Scan for the cell matching the given text and deliver its [X, Y] coordinate at center. 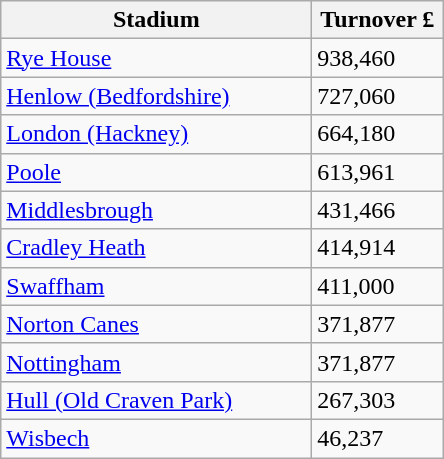
Poole [156, 172]
Henlow (Bedfordshire) [156, 96]
Swaffham [156, 286]
Norton Canes [156, 324]
938,460 [378, 58]
Stadium [156, 20]
Wisbech [156, 438]
Hull (Old Craven Park) [156, 400]
Turnover £ [378, 20]
267,303 [378, 400]
London (Hackney) [156, 134]
46,237 [378, 438]
613,961 [378, 172]
411,000 [378, 286]
Nottingham [156, 362]
431,466 [378, 210]
Rye House [156, 58]
Cradley Heath [156, 248]
414,914 [378, 248]
727,060 [378, 96]
664,180 [378, 134]
Middlesbrough [156, 210]
